Return (x, y) of the center of cell containing provided text 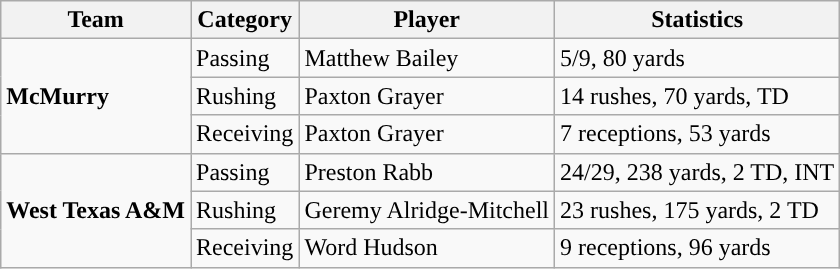
5/9, 80 yards (698, 58)
McMurry (96, 96)
West Texas A&M (96, 210)
7 receptions, 53 yards (698, 134)
24/29, 238 yards, 2 TD, INT (698, 172)
Word Hudson (427, 248)
Preston Rabb (427, 172)
Matthew Bailey (427, 58)
Team (96, 20)
23 rushes, 175 yards, 2 TD (698, 210)
14 rushes, 70 yards, TD (698, 96)
Geremy Alridge-Mitchell (427, 210)
9 receptions, 96 yards (698, 248)
Category (244, 20)
Player (427, 20)
Statistics (698, 20)
